Locate the cell with the specified text and output its [x, y] center coordinate. 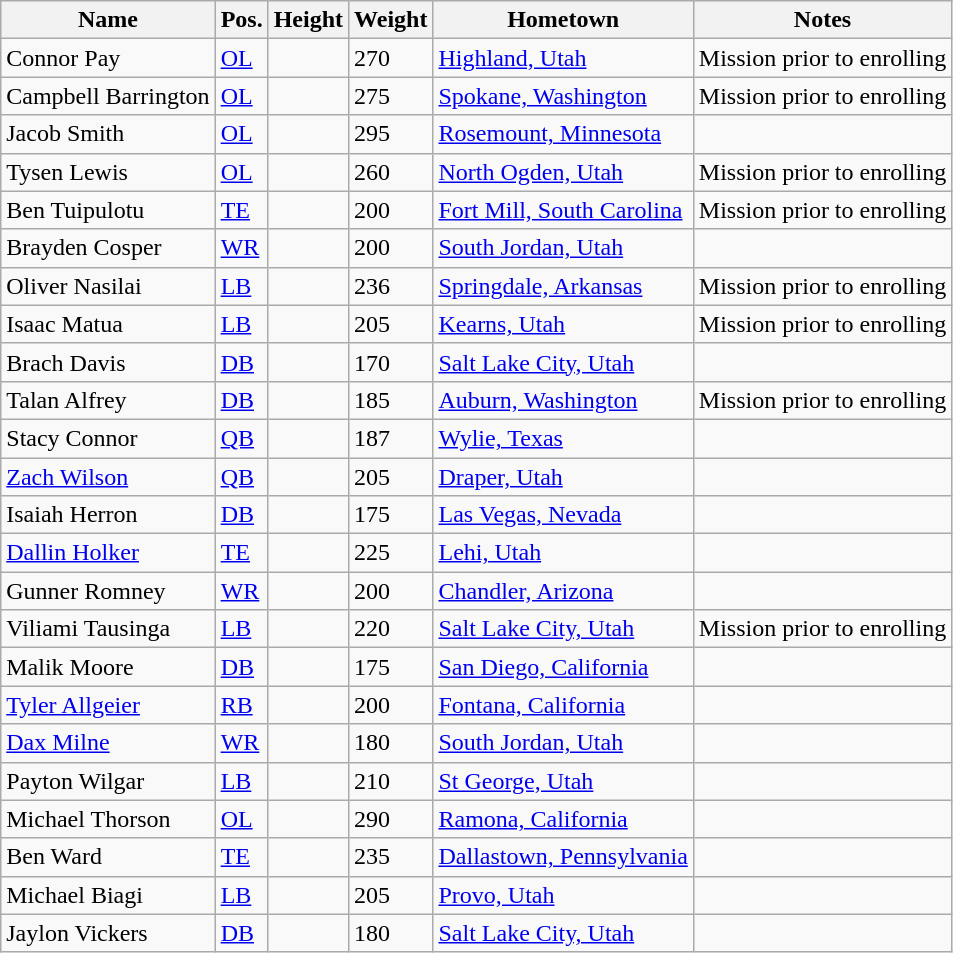
Malik Moore [108, 667]
Isaac Matua [108, 324]
Pos. [242, 20]
Viliami Tausinga [108, 629]
Ben Ward [108, 857]
Stacy Connor [108, 438]
RB [242, 705]
Isaiah Herron [108, 515]
Gunner Romney [108, 591]
187 [391, 438]
270 [391, 58]
236 [391, 286]
Auburn, Washington [563, 400]
Lehi, Utah [563, 553]
Zach Wilson [108, 477]
Spokane, Washington [563, 96]
Notes [822, 20]
Provo, Utah [563, 895]
Draper, Utah [563, 477]
Oliver Nasilai [108, 286]
Brayden Cosper [108, 248]
Connor Pay [108, 58]
185 [391, 400]
Jacob Smith [108, 134]
225 [391, 553]
275 [391, 96]
Ben Tuipulotu [108, 210]
Rosemount, Minnesota [563, 134]
210 [391, 781]
290 [391, 819]
Height [308, 20]
Las Vegas, Nevada [563, 515]
North Ogden, Utah [563, 172]
Name [108, 20]
Fontana, California [563, 705]
Chandler, Arizona [563, 591]
Dallastown, Pennsylvania [563, 857]
Springdale, Arkansas [563, 286]
Tyler Allgeier [108, 705]
Wylie, Texas [563, 438]
Dax Milne [108, 743]
Payton Wilgar [108, 781]
Hometown [563, 20]
Michael Biagi [108, 895]
Kearns, Utah [563, 324]
Ramona, California [563, 819]
Highland, Utah [563, 58]
Dallin Holker [108, 553]
170 [391, 362]
Michael Thorson [108, 819]
220 [391, 629]
San Diego, California [563, 667]
Brach Davis [108, 362]
Jaylon Vickers [108, 933]
295 [391, 134]
Campbell Barrington [108, 96]
Fort Mill, South Carolina [563, 210]
Weight [391, 20]
Tysen Lewis [108, 172]
260 [391, 172]
Talan Alfrey [108, 400]
St George, Utah [563, 781]
235 [391, 857]
